Extract the (x, y) coordinate from the center of the cell holding the provided text.  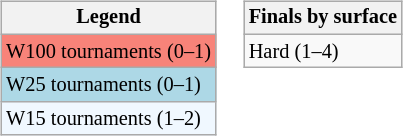
Finals by surface (323, 18)
W25 tournaments (0–1) (108, 85)
Legend (108, 18)
Hard (1–4) (323, 51)
W100 tournaments (0–1) (108, 51)
W15 tournaments (1–2) (108, 119)
